For the text-containing cell, return its midpoint in (X, Y) coordinate format. 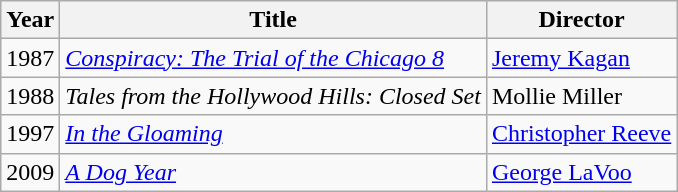
A Dog Year (274, 172)
Jeremy Kagan (581, 58)
1987 (30, 58)
1997 (30, 134)
2009 (30, 172)
Tales from the Hollywood Hills: Closed Set (274, 96)
Title (274, 20)
Director (581, 20)
1988 (30, 96)
Year (30, 20)
Conspiracy: The Trial of the Chicago 8 (274, 58)
George LaVoo (581, 172)
Christopher Reeve (581, 134)
Mollie Miller (581, 96)
In the Gloaming (274, 134)
